Return the (x, y) coordinate for the center point of the cell that contains the specified text.  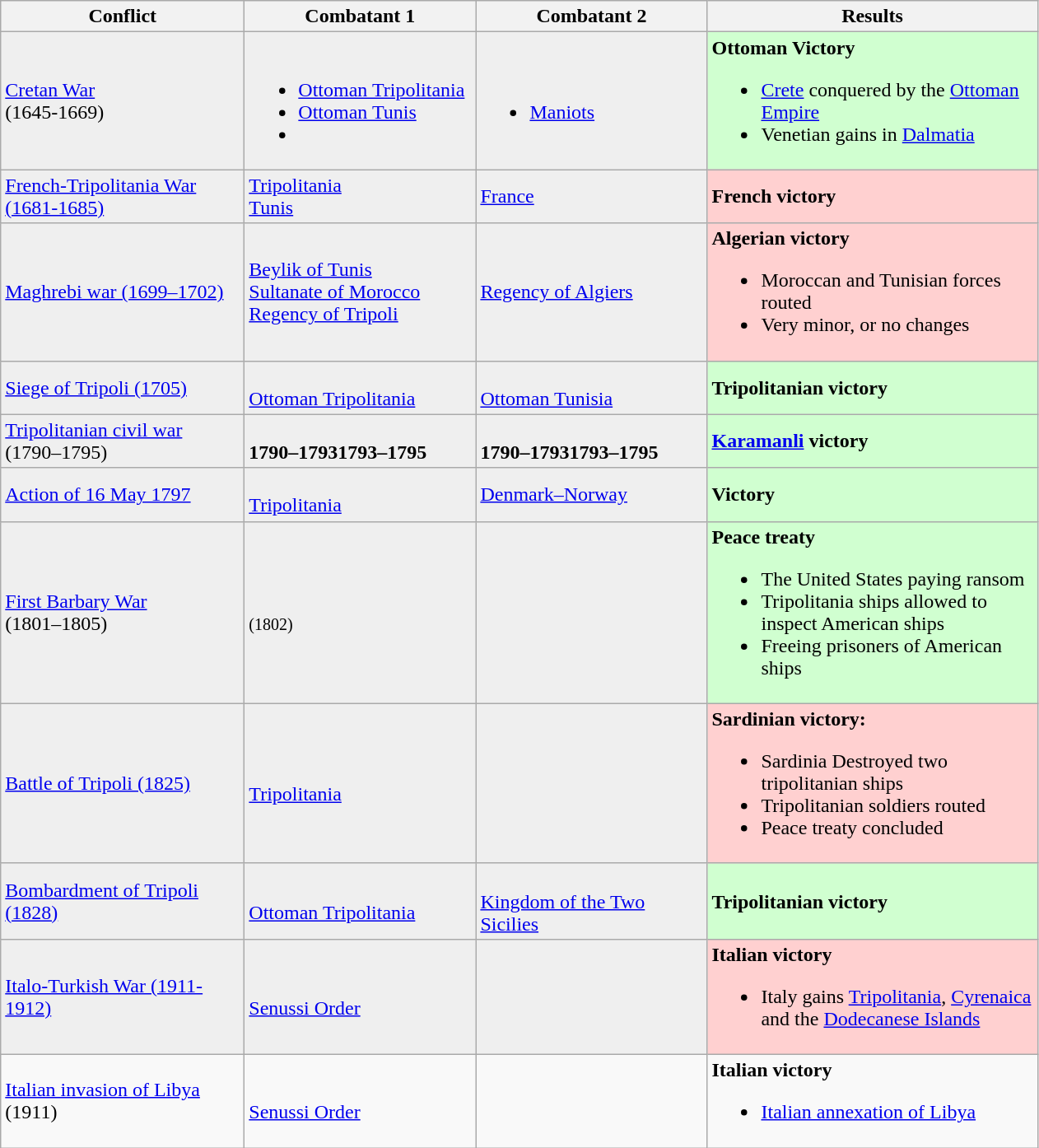
Victory (873, 494)
Algerian victoryMoroccan and Tunisian forces routedVery minor, or no changes (873, 292)
Combatant 2 (591, 16)
Conflict (123, 16)
(1802) (361, 613)
Tripolitania Tunis (361, 196)
Italian victoryItaly gains Tripolitania, Cyrenaica and the Dodecanese Islands (873, 996)
Sardinian victory:Sardinia Destroyed two tripolitanian shipsTripolitanian soldiers routedPeace treaty concluded (873, 783)
Regency of Algiers (591, 292)
French-Tripolitania War (1681-1685) (123, 196)
Denmark–Norway (591, 494)
Ottoman Tunisia (591, 387)
Italian invasion of Libya(1911) (123, 1100)
Karamanli victory (873, 441)
Battle of Tripoli (1825) (123, 783)
Ottoman TripolitaniaOttoman Tunis (361, 100)
Siege of Tripoli (1705) (123, 387)
Beylik of Tunis Sultanate of Morocco Regency of Tripoli (361, 292)
Combatant 1 (361, 16)
First Barbary War(1801–1805) (123, 613)
Maniots (591, 100)
Maghrebi war (1699–1702) (123, 292)
Italian victoryItalian annexation of Libya (873, 1100)
Results (873, 16)
Kingdom of the Two Sicilies (591, 901)
Cretan War(1645-1669) (123, 100)
Ottoman VictoryCrete conquered by the Ottoman EmpireVenetian gains in Dalmatia (873, 100)
Italo-Turkish War (1911-1912) (123, 996)
French victory (873, 196)
Peace treatyThe United States paying ransomTripolitania ships allowed to inspect American shipsFreeing prisoners of American ships (873, 613)
Tripolitanian civil war(1790–1795) (123, 441)
Action of 16 May 1797 (123, 494)
Bombardment of Tripoli (1828) (123, 901)
France (591, 196)
